Detect which cell encompasses the target text, then output its (x, y) center coordinate. 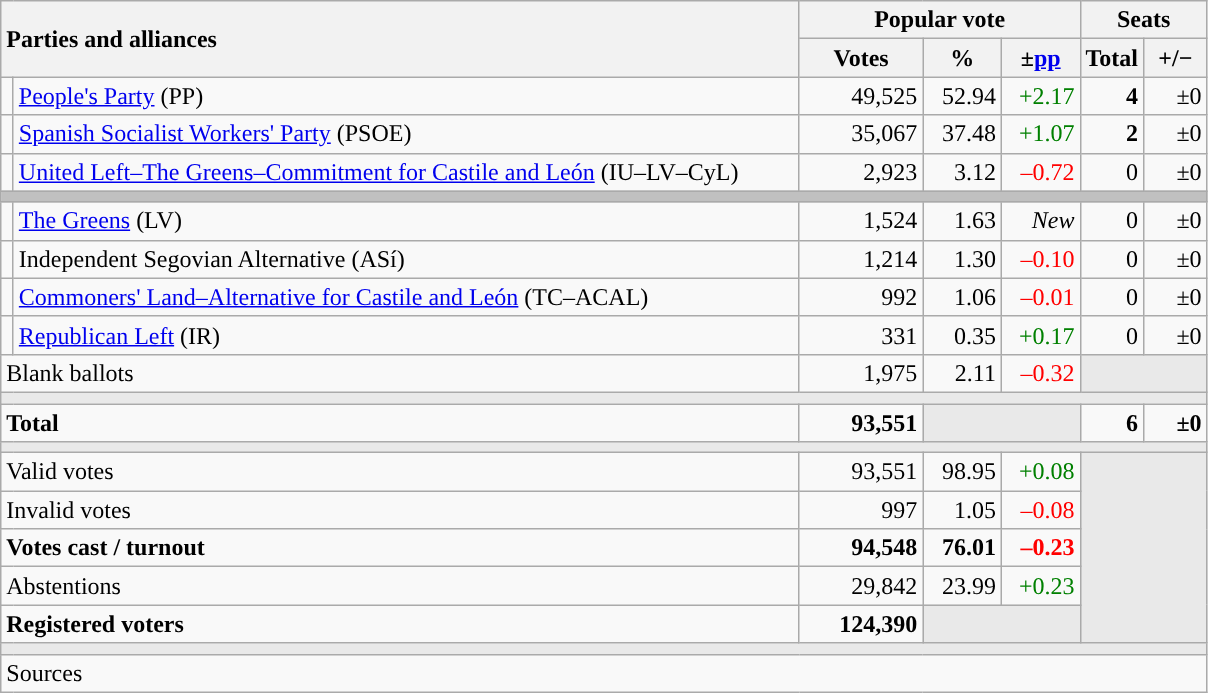
–0.08 (1040, 510)
–0.10 (1040, 259)
4 (1112, 96)
% (962, 58)
1.05 (962, 510)
3.12 (962, 172)
6 (1112, 423)
1,214 (861, 259)
2 (1112, 134)
–0.72 (1040, 172)
Popular vote (940, 20)
Seats (1144, 20)
United Left–The Greens–Commitment for Castile and León (IU–LV–CyL) (406, 172)
+/− (1176, 58)
–0.01 (1040, 297)
1.63 (962, 221)
People's Party (PP) (406, 96)
+0.17 (1040, 335)
+2.17 (1040, 96)
Registered voters (400, 624)
Independent Segovian Alternative (ASí) (406, 259)
52.94 (962, 96)
992 (861, 297)
49,525 (861, 96)
+0.08 (1040, 472)
±pp (1040, 58)
Votes (861, 58)
1,524 (861, 221)
2,923 (861, 172)
1.06 (962, 297)
Commoners' Land–Alternative for Castile and León (TC–ACAL) (406, 297)
1.30 (962, 259)
The Greens (LV) (406, 221)
0.35 (962, 335)
23.99 (962, 586)
Sources (604, 673)
Blank ballots (400, 373)
124,390 (861, 624)
94,548 (861, 548)
+0.23 (1040, 586)
Spanish Socialist Workers' Party (PSOE) (406, 134)
29,842 (861, 586)
–0.23 (1040, 548)
Votes cast / turnout (400, 548)
Republican Left (IR) (406, 335)
Invalid votes (400, 510)
35,067 (861, 134)
Parties and alliances (400, 39)
1,975 (861, 373)
2.11 (962, 373)
37.48 (962, 134)
New (1040, 221)
331 (861, 335)
997 (861, 510)
Abstentions (400, 586)
Valid votes (400, 472)
76.01 (962, 548)
98.95 (962, 472)
+1.07 (1040, 134)
–0.32 (1040, 373)
